Determine the (x, y) coordinate at the center of the cell enclosing the given text.  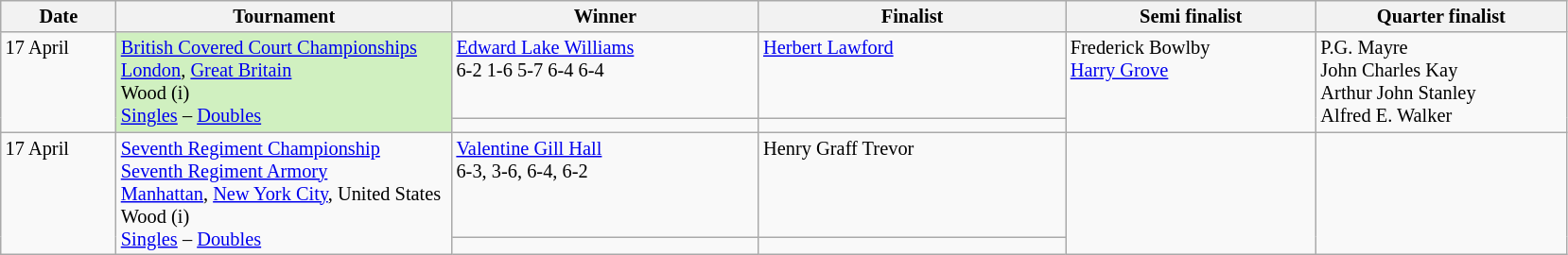
Frederick Bowlby Harry Grove (1192, 82)
Finalist (912, 16)
Semi finalist (1192, 16)
Edward Lake Williams6-2 1-6 5-7 6-4 6-4 (605, 75)
Winner (605, 16)
Tournament (284, 16)
Date (59, 16)
Quarter finalist (1441, 16)
Valentine Gill Hall 6-3, 3-6, 6-4, 6-2 (605, 185)
Seventh Regiment Championship Seventh Regiment Armory Manhattan, New York City, United StatesWood (i)Singles – Doubles (284, 194)
P.G. Mayre John Charles Kay Arthur John Stanley Alfred E. Walker (1441, 82)
Henry Graff Trevor (912, 185)
Herbert Lawford (912, 75)
British Covered Court Championships London, Great BritainWood (i)Singles – Doubles (284, 82)
